Output the (X, Y) coordinate of the center of the cell containing the given text.  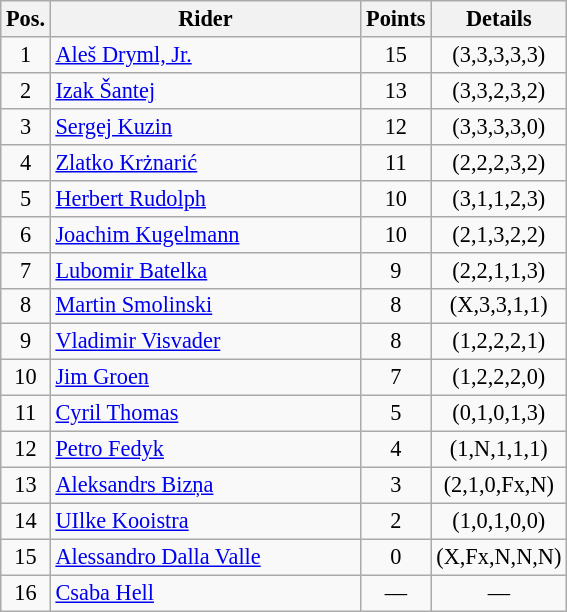
Herbert Rudolph (205, 198)
Aleš Dryml, Jr. (205, 55)
Joachim Kugelmann (205, 234)
Cyril Thomas (205, 414)
(2,2,2,3,2) (499, 162)
Jim Groen (205, 378)
Sergej Kuzin (205, 126)
Zlatko Krżnarić (205, 162)
(1,N,1,1,1) (499, 450)
Izak Šantej (205, 90)
(0,1,0,1,3) (499, 414)
Details (499, 19)
Points (396, 19)
(2,2,1,1,3) (499, 270)
Alessandro Dalla Valle (205, 557)
(3,1,1,2,3) (499, 198)
(2,1,3,2,2) (499, 234)
(1,2,2,2,1) (499, 342)
Aleksandrs Bizņa (205, 485)
16 (26, 593)
(3,3,3,3,3) (499, 55)
Pos. (26, 19)
Vladimir Visvader (205, 342)
Rider (205, 19)
0 (396, 557)
Martin Smolinski (205, 306)
UIlke Kooistra (205, 521)
(3,3,3,3,0) (499, 126)
(1,2,2,2,0) (499, 378)
Csaba Hell (205, 593)
(X,Fx,N,N,N) (499, 557)
14 (26, 521)
Lubomir Batelka (205, 270)
1 (26, 55)
(1,0,1,0,0) (499, 521)
Petro Fedyk (205, 450)
(2,1,0,Fx,N) (499, 485)
(3,3,2,3,2) (499, 90)
6 (26, 234)
(X,3,3,1,1) (499, 306)
